Output the [X, Y] coordinate of the center of the cell containing the given text.  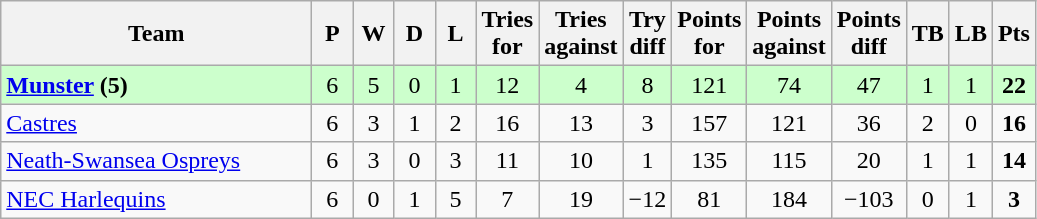
12 [508, 85]
10 [581, 161]
20 [868, 161]
Neath-Swansea Ospreys [156, 161]
81 [710, 199]
13 [581, 123]
14 [1014, 161]
−12 [648, 199]
4 [581, 85]
Try diff [648, 34]
−103 [868, 199]
Points diff [868, 34]
7 [508, 199]
36 [868, 123]
11 [508, 161]
115 [789, 161]
P [332, 34]
W [374, 34]
D [414, 34]
8 [648, 85]
Castres [156, 123]
TB [928, 34]
Points against [789, 34]
LB [970, 34]
Tries against [581, 34]
Tries for [508, 34]
Munster (5) [156, 85]
Points for [710, 34]
L [456, 34]
19 [581, 199]
135 [710, 161]
22 [1014, 85]
157 [710, 123]
NEC Harlequins [156, 199]
Team [156, 34]
184 [789, 199]
47 [868, 85]
Pts [1014, 34]
74 [789, 85]
